Return the [X, Y] coordinate for the center point of the cell that contains the specified text.  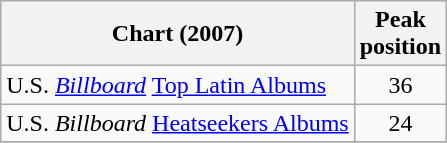
Chart (2007) [178, 34]
24 [400, 123]
Peakposition [400, 34]
36 [400, 85]
U.S. Billboard Top Latin Albums [178, 85]
U.S. Billboard Heatseekers Albums [178, 123]
